Locate the cell with the specified text and output its [x, y] center coordinate. 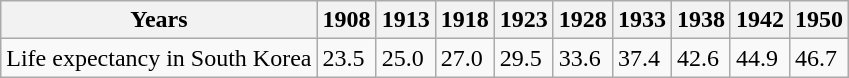
Years [159, 20]
Life expectancy in South Korea [159, 58]
37.4 [642, 58]
42.6 [700, 58]
1938 [700, 20]
1928 [582, 20]
1942 [760, 20]
46.7 [820, 58]
27.0 [464, 58]
33.6 [582, 58]
25.0 [406, 58]
1933 [642, 20]
1923 [524, 20]
1913 [406, 20]
1950 [820, 20]
23.5 [346, 58]
1918 [464, 20]
1908 [346, 20]
29.5 [524, 58]
44.9 [760, 58]
